For the text-containing cell, return its midpoint in [X, Y] coordinate format. 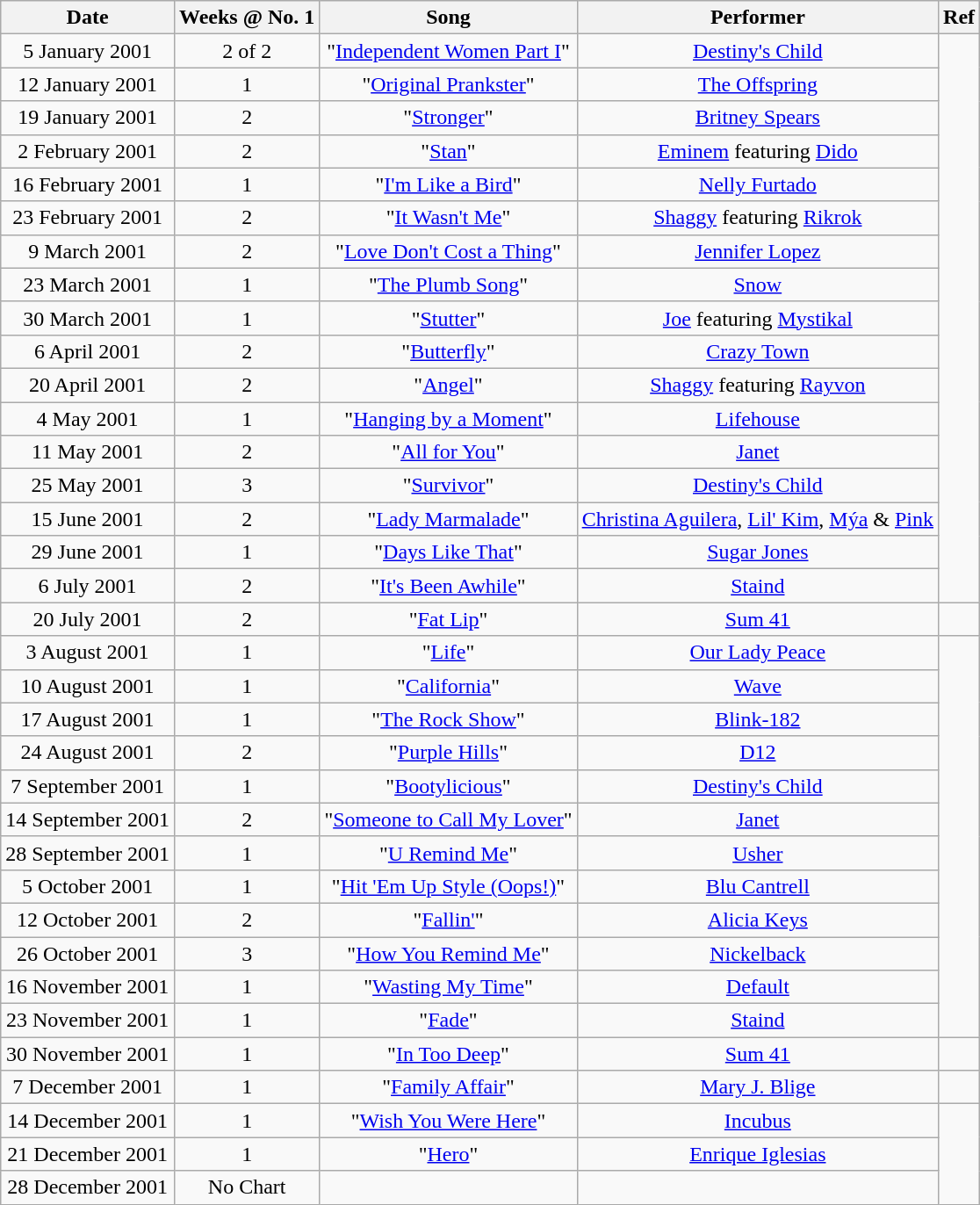
Nelly Furtado [757, 184]
"Stan" [448, 151]
30 November 2001 [88, 1054]
6 April 2001 [88, 351]
30 March 2001 [88, 318]
"Fallin'" [448, 920]
28 December 2001 [88, 1187]
"Hanging by a Moment" [448, 419]
"Angel" [448, 385]
"The Plumb Song" [448, 285]
Joe featuring Mystikal [757, 318]
17 August 2001 [88, 719]
Default [757, 987]
"Wish You Were Here" [448, 1121]
"Independent Women Part I" [448, 51]
"The Rock Show" [448, 719]
15 June 2001 [88, 519]
20 July 2001 [88, 619]
"Stutter" [448, 318]
D12 [757, 753]
7 December 2001 [88, 1087]
"All for You" [448, 452]
Performer [757, 18]
Enrique Iglesias [757, 1154]
"Wasting My Time" [448, 987]
Jennifer Lopez [757, 251]
23 February 2001 [88, 218]
Britney Spears [757, 118]
Ref [959, 18]
"Butterfly" [448, 351]
28 September 2001 [88, 853]
Shaggy featuring Rayvon [757, 385]
"Life" [448, 653]
"In Too Deep" [448, 1054]
"Hero" [448, 1154]
23 November 2001 [88, 1021]
5 January 2001 [88, 51]
"Lady Marmalade" [448, 519]
Crazy Town [757, 351]
Wave [757, 686]
"Someone to Call My Lover" [448, 819]
"Hit 'Em Up Style (Oops!)" [448, 886]
14 September 2001 [88, 819]
3 August 2001 [88, 653]
Mary J. Blige [757, 1087]
Alicia Keys [757, 920]
"California" [448, 686]
"Fade" [448, 1021]
Blu Cantrell [757, 886]
29 June 2001 [88, 552]
"Days Like That" [448, 552]
"How You Remind Me" [448, 953]
Incubus [757, 1121]
"Survivor" [448, 486]
Blink-182 [757, 719]
Weeks @ No. 1 [246, 18]
"I'm Like a Bird" [448, 184]
16 November 2001 [88, 987]
14 December 2001 [88, 1121]
"Stronger" [448, 118]
"It Wasn't Me" [448, 218]
Snow [757, 285]
Christina Aguilera, Lil' Kim, Mýa & Pink [757, 519]
"Original Prankster" [448, 84]
6 July 2001 [88, 586]
7 September 2001 [88, 786]
"Love Don't Cost a Thing" [448, 251]
Nickelback [757, 953]
23 March 2001 [88, 285]
19 January 2001 [88, 118]
"It's Been Awhile" [448, 586]
Lifehouse [757, 419]
25 May 2001 [88, 486]
No Chart [246, 1187]
5 October 2001 [88, 886]
"Fat Lip" [448, 619]
10 August 2001 [88, 686]
Song [448, 18]
24 August 2001 [88, 753]
21 December 2001 [88, 1154]
2 February 2001 [88, 151]
12 January 2001 [88, 84]
20 April 2001 [88, 385]
The Offspring [757, 84]
2 of 2 [246, 51]
Our Lady Peace [757, 653]
Sugar Jones [757, 552]
Eminem featuring Dido [757, 151]
4 May 2001 [88, 419]
9 March 2001 [88, 251]
Usher [757, 853]
12 October 2001 [88, 920]
Date [88, 18]
"U Remind Me" [448, 853]
11 May 2001 [88, 452]
Shaggy featuring Rikrok [757, 218]
"Family Affair" [448, 1087]
26 October 2001 [88, 953]
"Bootylicious" [448, 786]
"Purple Hills" [448, 753]
16 February 2001 [88, 184]
